For the text-containing cell, return its midpoint in [X, Y] coordinate format. 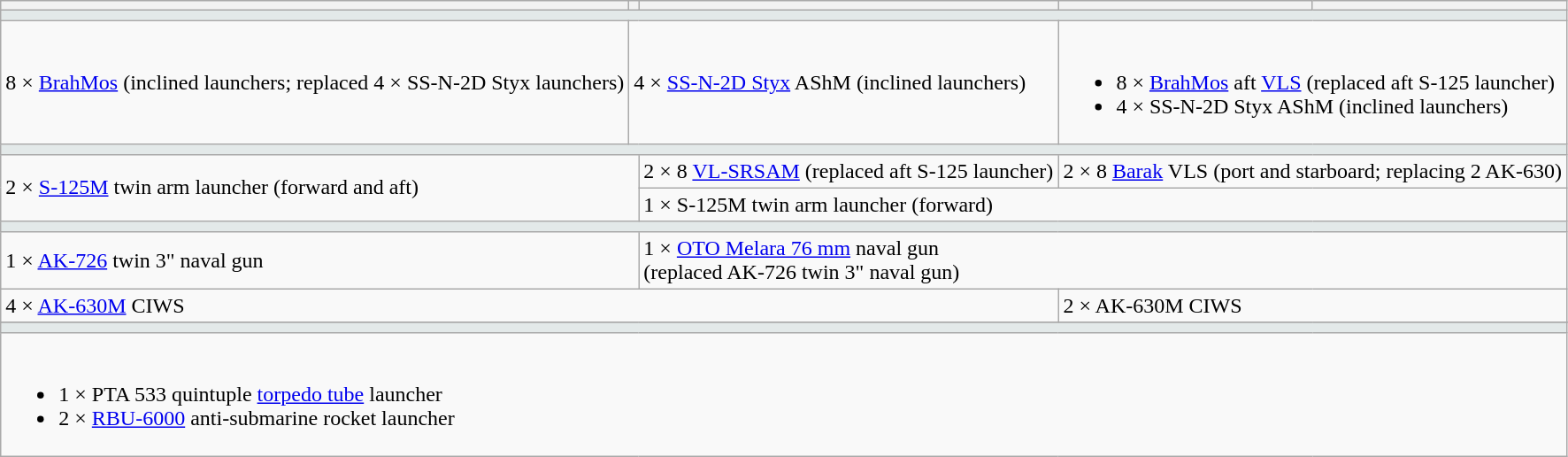
8 × BrahMos aft VLS (replaced aft S-125 launcher)4 × SS-N-2D Styx AShM (inclined launchers) [1313, 82]
1 × AK-726 twin 3" naval gun [320, 260]
2 × AK-630M CIWS [1313, 306]
4 × AK-630M CIWS [529, 306]
1 × PTA 533 quintuple torpedo tube launcher2 × RBU-6000 anti-submarine rocket launcher [784, 394]
1 × S-125M twin arm launcher (forward) [1103, 205]
2 × S-125M twin arm launcher (forward and aft) [320, 188]
8 × BrahMos (inclined launchers; replaced 4 × SS-N-2D Styx launchers) [315, 82]
2 × 8 VL-SRSAM (replaced aft S-125 launcher) [849, 171]
2 × 8 Barak VLS (port and starboard; replacing 2 AK-630) [1313, 171]
1 × OTO Melara 76 mm naval gun(replaced AK-726 twin 3" naval gun) [1103, 260]
4 × SS-N-2D Styx AShM (inclined launchers) [844, 82]
